Return the (X, Y) coordinate for the center point of the cell that contains the specified text.  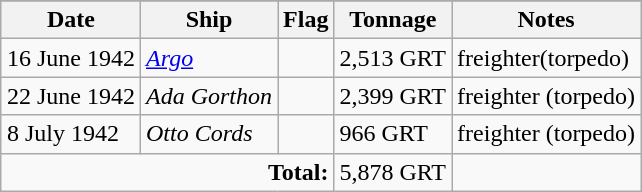
Date (70, 20)
Otto Cords (208, 134)
Ada Gorthon (208, 96)
22 June 1942 (70, 96)
Ship (208, 20)
Notes (546, 20)
Tonnage (393, 20)
5,878 GRT (393, 172)
8 July 1942 (70, 134)
16 June 1942 (70, 58)
freighter(torpedo) (546, 58)
2,399 GRT (393, 96)
2,513 GRT (393, 58)
966 GRT (393, 134)
Total: (168, 172)
Argo (208, 58)
Flag (306, 20)
